Capture the cell that displays the provided text and extract its (x, y) central coordinate. 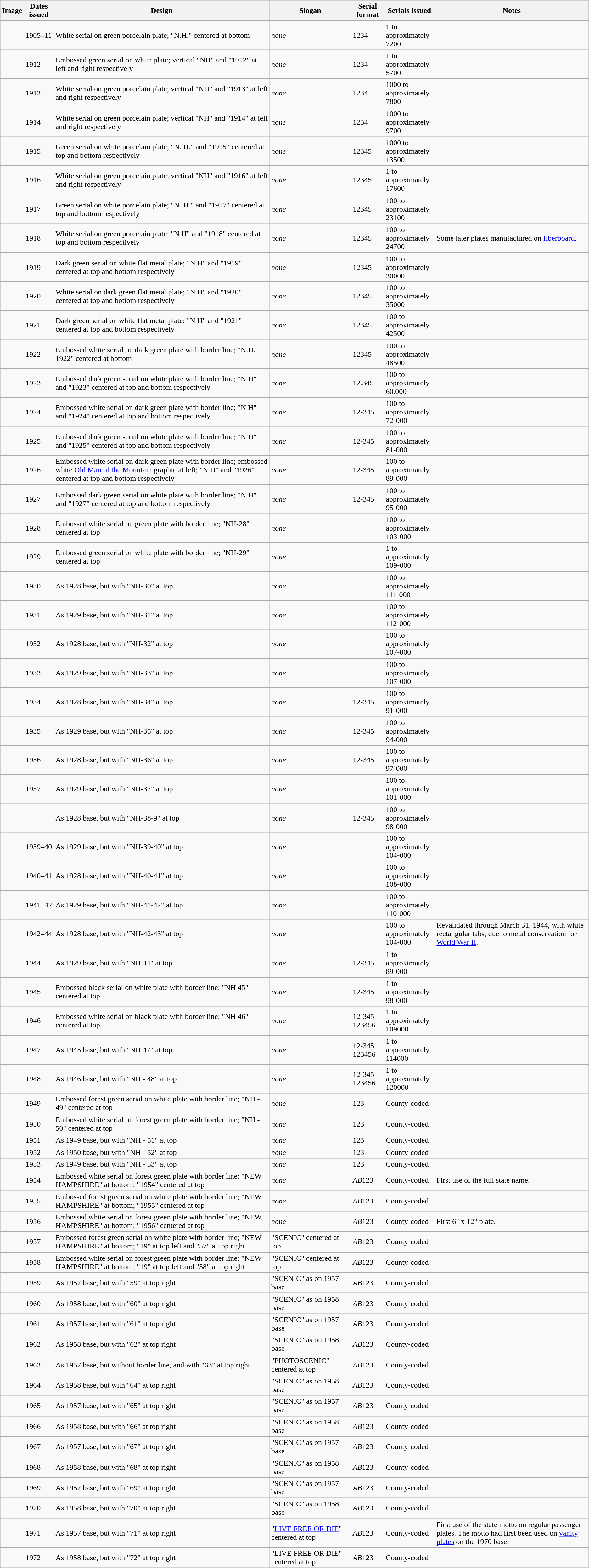
1926 (39, 470)
Dark green serial on white flat metal plate; "N H" and "1921" centered at top and bottom respectively (162, 325)
First use of the full state name. (512, 1180)
As 1957 base, but with "71" at top right (162, 1533)
White serial on green porcelain plate; "N H" and "1918" centered at top and bottom respectively (162, 238)
1917 (39, 209)
Dark green serial on white flat metal plate; "N H" and "1919" centered at top and bottom respectively (162, 267)
1934 (39, 702)
Embossed white serial on black plate with border line; "NH 46" centered at top (162, 1021)
1940–41 (39, 876)
1912 (39, 64)
1 to approximately 17600 (410, 180)
White serial on green porcelain plate; vertical "NH" and "1913" at left and right respectively (162, 93)
Embossed white serial on dark green plate with border line; "N.H. 1922" centered at bottom (162, 354)
1925 (39, 441)
Embossed white serial on forest green plate with border line; "NH - 50" centered at top (162, 1124)
Embossed dark green serial on white plate with border line; "N H" and "1925" centered at top and bottom respectively (162, 441)
As 1958 base, but with "62" at top right (162, 1344)
100 to approximately 48500 (410, 354)
1946 (39, 1021)
As 1928 base, but with "NH-42-43" at top (162, 934)
As 1957 base, but with "61" at top right (162, 1324)
1944 (39, 963)
1924 (39, 412)
Design (162, 11)
Embossed green serial on white plate with border line; "NH-29" centered at top (162, 557)
1 to approximately 7200 (410, 35)
1 to approximately 89-000 (410, 963)
1963 (39, 1365)
As 1958 base, but with "60" at top right (162, 1304)
1920 (39, 296)
1915 (39, 151)
As 1958 base, but with "66" at top right (162, 1426)
Embossed dark green serial on white plate with border line; "N H" and "1923" centered at top and bottom respectively (162, 383)
1970 (39, 1508)
1964 (39, 1385)
As 1945 base, but with "NH 47" at top (162, 1050)
As 1929 base, but with "NH-35" at top (162, 731)
White serial on green porcelain plate; vertical "NH" and "1914" at left and right respectively (162, 122)
Image (12, 11)
100 to approximately 60.000 (410, 383)
As 1928 base, but with "NH-34" at top (162, 702)
100 to approximately 94-000 (410, 731)
As 1957 base, but with "67" at top right (162, 1446)
Green serial on white porcelain plate; "N. H." and "1917" centered at top and bottom respectively (162, 209)
100 to approximately 103-000 (410, 528)
Embossed white serial on dark green plate with border line; "N H" and "1924" centered at top and bottom respectively (162, 412)
1928 (39, 528)
1965 (39, 1406)
100 to approximately 91-000 (410, 702)
100 to approximately 110-000 (410, 905)
1 to approximately 120000 (410, 1079)
1932 (39, 644)
Embossed white serial on forest green plate with border line; "NEW HAMPSHIRE" at bottom; "19" at top left and "58" at top right (162, 1263)
Green serial on white porcelain plate; "N. H." and "1915" centered at top and bottom respectively (162, 151)
1914 (39, 122)
Some later plates manufactured on fiberboard. (512, 238)
Embossed dark green serial on white plate with border line; "N H" and "1927" centered at top and bottom respectively (162, 499)
1931 (39, 615)
100 to approximately 24700 (410, 238)
100 to approximately 89-000 (410, 470)
Slogan (310, 11)
100 to approximately 111-000 (410, 586)
Serial format (367, 11)
As 1928 base, but with "NH-32" at top (162, 644)
100 to approximately 101-000 (410, 789)
1955 (39, 1201)
1954 (39, 1180)
1933 (39, 673)
100 to approximately 112-000 (410, 615)
White serial on green porcelain plate; vertical "NH" and "1916" at left and right respectively (162, 180)
1 to approximately 109-000 (410, 557)
As 1946 base, but with "NH - 48" at top (162, 1079)
As 1928 base, but with "NH-30" at top (162, 586)
As 1928 base, but with "NH-36" at top (162, 760)
1945 (39, 992)
1921 (39, 325)
1000 to approximately 9700 (410, 122)
1918 (39, 238)
1916 (39, 180)
As 1949 base, but with "NH - 51" at top (162, 1140)
1972 (39, 1558)
100 to approximately 108-000 (410, 876)
1 to approximately 5700 (410, 64)
As 1958 base, but with "64" at top right (162, 1385)
100 to approximately 30000 (410, 267)
100 to approximately 98-000 (410, 818)
First 6" x 12" plate. (512, 1222)
1948 (39, 1079)
100 to approximately 23100 (410, 209)
As 1957 base, but with "69" at top right (162, 1487)
1968 (39, 1467)
1000 to approximately 13500 (410, 151)
As 1929 base, but with "NH 44" at top (162, 963)
As 1929 base, but with "NH-37" at top (162, 789)
1942–44 (39, 934)
As 1958 base, but with "72" at top right (162, 1558)
Dates issued (39, 11)
1950 (39, 1124)
1951 (39, 1140)
100 to approximately 42500 (410, 325)
1936 (39, 760)
Embossed forest green serial on white plate with border line; "NEW HAMPSHIRE" at bottom; "1955" centered at top (162, 1201)
1 to approximately 109000 (410, 1021)
1953 (39, 1164)
1961 (39, 1324)
1966 (39, 1426)
As 1929 base, but with "NH-31" at top (162, 615)
As 1958 base, but with "68" at top right (162, 1467)
1956 (39, 1222)
1971 (39, 1533)
100 to approximately 95-000 (410, 499)
First use of the state motto on regular passenger plates. The motto had first been used on vanity plates on the 1970 base. (512, 1533)
1939–40 (39, 847)
1947 (39, 1050)
Embossed forest green serial on white plate with border line; "NH - 49" centered at top (162, 1103)
"PHOTOSCENIC" centered at top (310, 1365)
1958 (39, 1263)
As 1957 base, but without border line, and with "63" at top right (162, 1365)
Embossed white serial on forest green plate with border line; "NEW HAMPSHIRE" at bottom; "1956" centered at top (162, 1222)
1905–11 (39, 35)
1941–42 (39, 905)
White serial on dark green flat metal plate; "N H" and "1920" centered at top and bottom respectively (162, 296)
1 to approximately 98-000 (410, 992)
Notes (512, 11)
White serial on green porcelain plate; "N.H." centered at bottom (162, 35)
As 1928 base, but with "NH-38-9" at top (162, 818)
Embossed white serial on green plate with border line; "NH-28" centered at top (162, 528)
1957 (39, 1242)
1967 (39, 1446)
1960 (39, 1304)
Embossed forest green serial on white plate with border line; "NEW HAMPSHIRE" at bottom; "19" at top left and "57" at top right (162, 1242)
Revalidated through March 31, 1944, with white rectangular tabs, due to metal conservation for World War II. (512, 934)
1929 (39, 557)
As 1929 base, but with "NH-33" at top (162, 673)
1959 (39, 1283)
1930 (39, 586)
100 to approximately 97-000 (410, 760)
As 1958 base, but with "70" at top right (162, 1508)
1913 (39, 93)
1 to approximately 114000 (410, 1050)
1922 (39, 354)
As 1928 base, but with "NH-40-41" at top (162, 876)
As 1957 base, but with "59" at top right (162, 1283)
As 1957 base, but with "65" at top right (162, 1406)
12.345 (367, 383)
1949 (39, 1103)
1937 (39, 789)
100 to approximately 81-000 (410, 441)
As 1949 base, but with "NH - 53" at top (162, 1164)
1000 to approximately 7800 (410, 93)
100 to approximately 35000 (410, 296)
1962 (39, 1344)
As 1950 base, but with "NH - 52" at top (162, 1152)
As 1929 base, but with "NH-39-40" at top (162, 847)
1923 (39, 383)
1969 (39, 1487)
1919 (39, 267)
1935 (39, 731)
As 1929 base, but with "NH-41-42" at top (162, 905)
Serials issued (410, 11)
Embossed green serial on white plate; vertical "NH" and "1912" at left and right respectively (162, 64)
Embossed white serial on forest green plate with border line; "NEW HAMPSHIRE" at bottom; "1954" centered at top (162, 1180)
1927 (39, 499)
Embossed black serial on white plate with border line; "NH 45" centered at top (162, 992)
100 to approximately 72-000 (410, 412)
1952 (39, 1152)
